Identify which cell holds the provided text, then report its [X, Y] central coordinate. 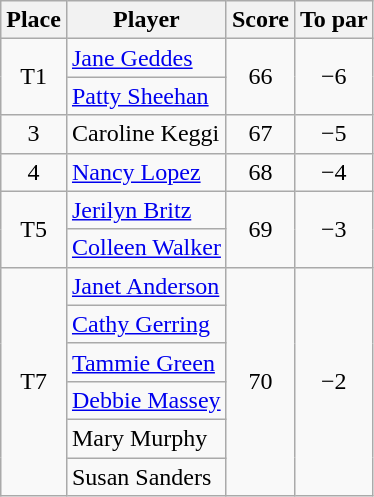
67 [260, 134]
69 [260, 229]
Janet Anderson [146, 286]
3 [34, 134]
−2 [334, 381]
−3 [334, 229]
−5 [334, 134]
−6 [334, 77]
T1 [34, 77]
70 [260, 381]
Susan Sanders [146, 477]
Nancy Lopez [146, 172]
66 [260, 77]
Player [146, 20]
Jane Geddes [146, 58]
Tammie Green [146, 362]
−4 [334, 172]
To par [334, 20]
T5 [34, 229]
T7 [34, 381]
Debbie Massey [146, 400]
Colleen Walker [146, 248]
Cathy Gerring [146, 324]
68 [260, 172]
Mary Murphy [146, 438]
4 [34, 172]
Score [260, 20]
Caroline Keggi [146, 134]
Place [34, 20]
Jerilyn Britz [146, 210]
Patty Sheehan [146, 96]
